Detect which cell encompasses the target text, then output its [X, Y] center coordinate. 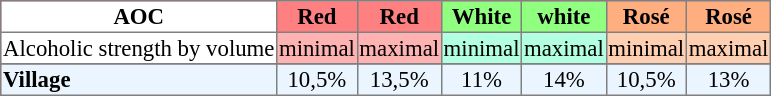
AOC [139, 17]
13,5% [399, 80]
13% [728, 80]
White [481, 17]
Alcoholic strength by volume [139, 48]
Village [139, 80]
14% [564, 80]
11% [481, 80]
white [564, 17]
